Find where the given text appears and provide that cell's center as (x, y) coordinate. 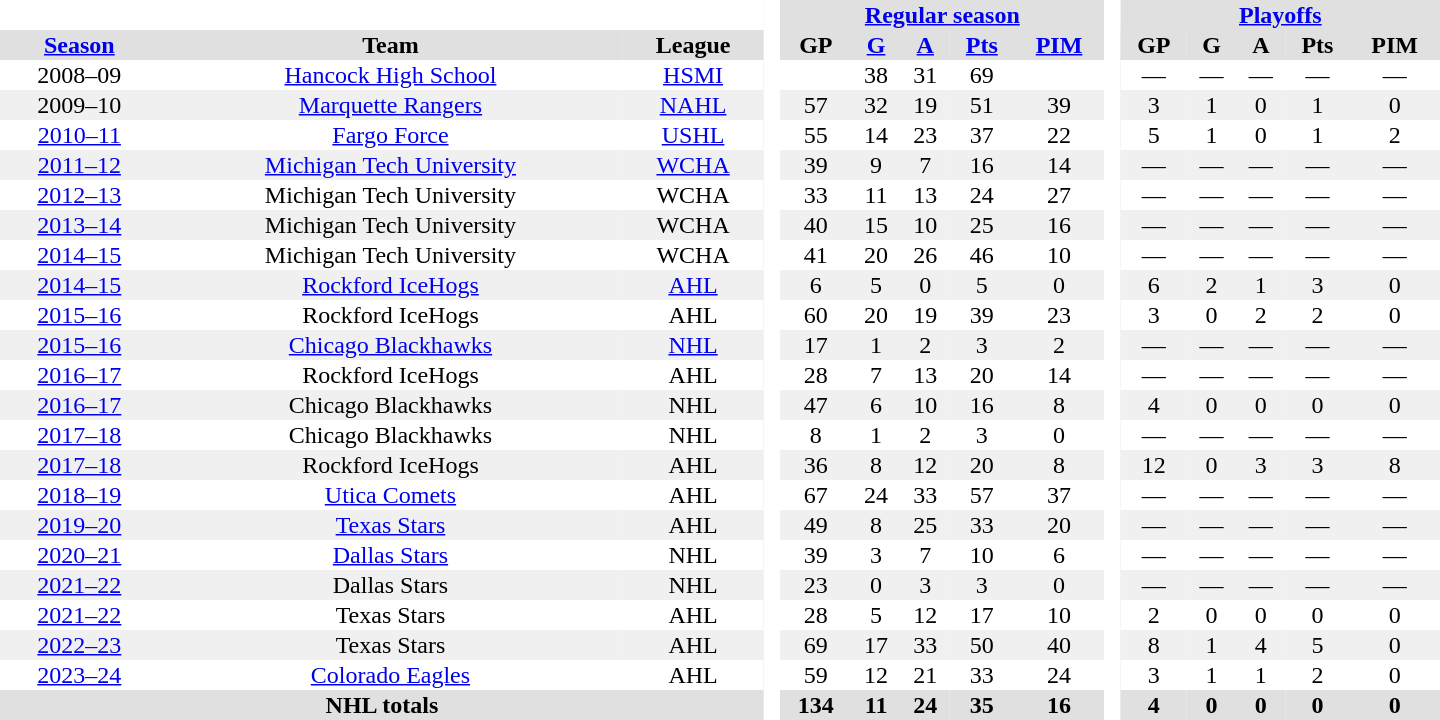
31 (926, 75)
2008–09 (80, 75)
67 (816, 495)
2018–19 (80, 495)
50 (982, 645)
2019–20 (80, 525)
Hancock High School (391, 75)
26 (926, 255)
Team (391, 45)
2012–13 (80, 195)
35 (982, 705)
2020–21 (80, 555)
USHL (693, 135)
36 (816, 465)
Colorado Eagles (391, 675)
46 (982, 255)
2013–14 (80, 225)
59 (816, 675)
51 (982, 105)
2010–11 (80, 135)
Regular season (942, 15)
49 (816, 525)
League (693, 45)
60 (816, 315)
2009–10 (80, 105)
38 (876, 75)
22 (1060, 135)
55 (816, 135)
2011–12 (80, 165)
Utica Comets (391, 495)
21 (926, 675)
Playoffs (1280, 15)
41 (816, 255)
27 (1060, 195)
Season (80, 45)
Marquette Rangers (391, 105)
Fargo Force (391, 135)
47 (816, 405)
9 (876, 165)
HSMI (693, 75)
2022–23 (80, 645)
32 (876, 105)
134 (816, 705)
NAHL (693, 105)
2023–24 (80, 675)
NHL totals (382, 705)
15 (876, 225)
